Determine the (x, y) coordinate at the center of the cell enclosing the given text.  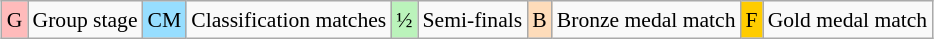
Bronze medal match (646, 20)
CM (165, 20)
B (540, 20)
Gold medal match (848, 20)
F (751, 20)
Semi-finals (473, 20)
½ (404, 20)
Classification matches (288, 20)
G (15, 20)
Group stage (86, 20)
